Find where the given text appears and provide that cell's center as [x, y] coordinate. 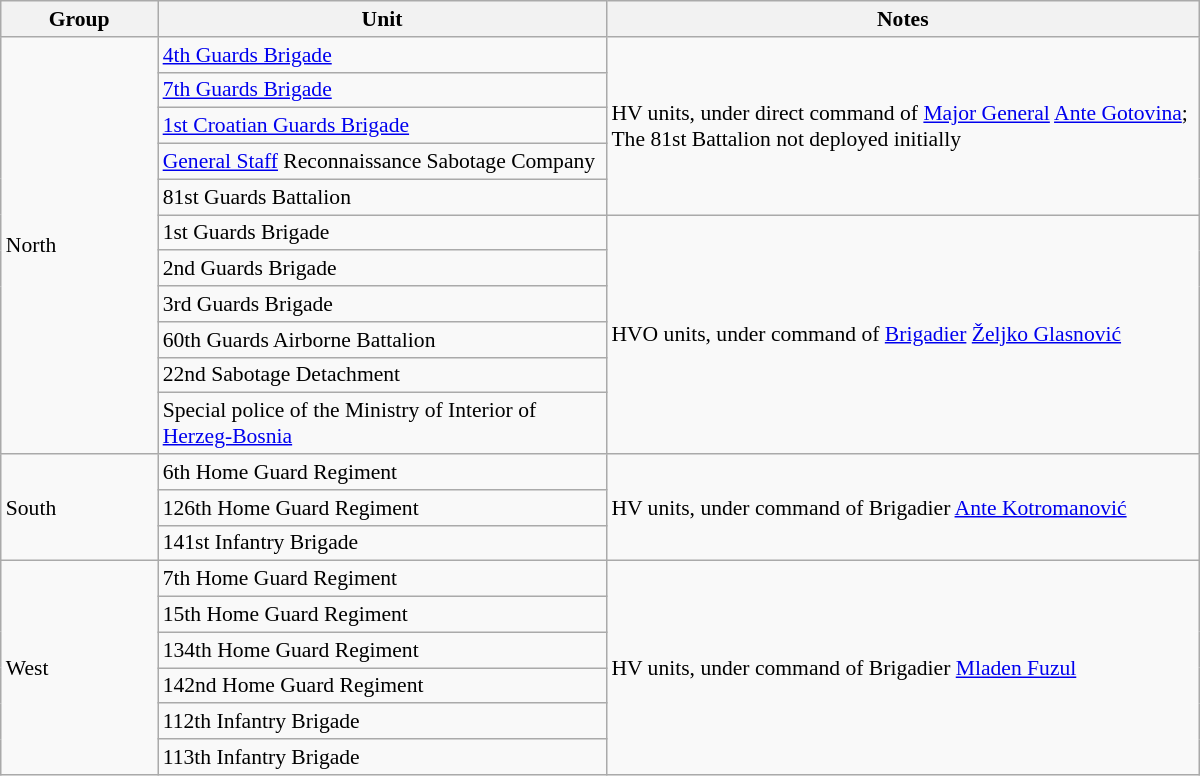
126th Home Guard Regiment [382, 508]
7th Guards Brigade [382, 90]
HV units, under command of Brigadier Ante Kotromanović [902, 508]
HVO units, under command of Brigadier Željko Glasnović [902, 334]
60th Guards Airborne Battalion [382, 340]
4th Guards Brigade [382, 55]
Group [80, 19]
81st Guards Battalion [382, 197]
142nd Home Guard Regiment [382, 686]
General Staff Reconnaissance Sabotage Company [382, 162]
Notes [902, 19]
Unit [382, 19]
3rd Guards Brigade [382, 304]
1st Croatian Guards Brigade [382, 126]
7th Home Guard Regiment [382, 579]
113th Infantry Brigade [382, 757]
North [80, 246]
6th Home Guard Regiment [382, 472]
HV units, under command of Brigadier Mladen Fuzul [902, 668]
22nd Sabotage Detachment [382, 375]
134th Home Guard Regiment [382, 650]
141st Infantry Brigade [382, 543]
South [80, 508]
2nd Guards Brigade [382, 269]
112th Infantry Brigade [382, 722]
1st Guards Brigade [382, 233]
HV units, under direct command of Major General Ante Gotovina; The 81st Battalion not deployed initially [902, 126]
West [80, 668]
Special police of the Ministry of Interior of Herzeg-Bosnia [382, 424]
15th Home Guard Regiment [382, 615]
